From the cell containing the given text, extract its center point as [X, Y] coordinate. 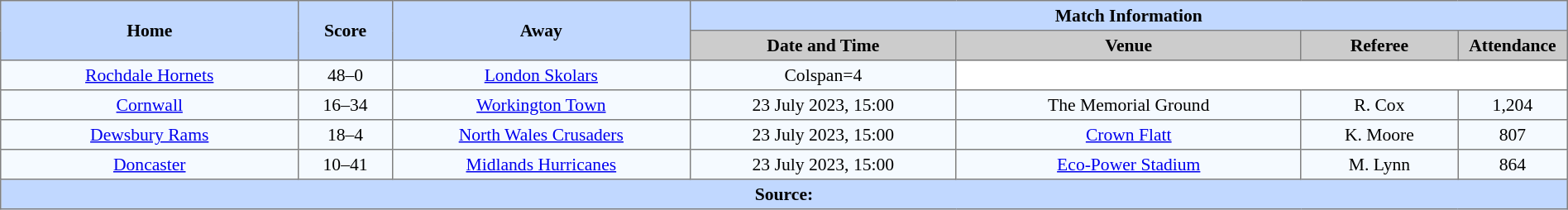
Match Information [1128, 16]
Attendance [1513, 45]
18–4 [346, 135]
Home [150, 31]
Venue [1128, 45]
864 [1513, 165]
10–41 [346, 165]
The Memorial Ground [1128, 105]
R. Cox [1379, 105]
Colspan=4 [823, 75]
1,204 [1513, 105]
Score [346, 31]
Eco-Power Stadium [1128, 165]
Midlands Hurricanes [541, 165]
K. Moore [1379, 135]
London Skolars [541, 75]
Crown Flatt [1128, 135]
Source: [784, 194]
48–0 [346, 75]
16–34 [346, 105]
Away [541, 31]
807 [1513, 135]
Rochdale Hornets [150, 75]
M. Lynn [1379, 165]
Workington Town [541, 105]
Date and Time [823, 45]
Dewsbury Rams [150, 135]
Cornwall [150, 105]
Doncaster [150, 165]
Referee [1379, 45]
North Wales Crusaders [541, 135]
